From the cell containing the given text, extract its center point as (x, y) coordinate. 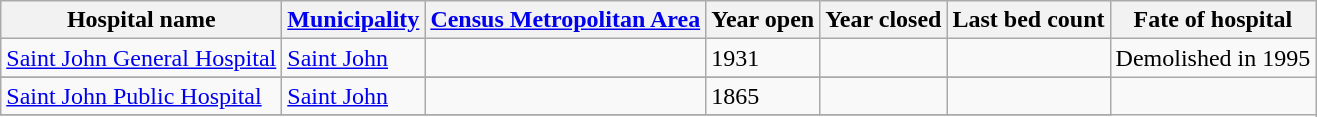
Saint John Public Hospital (142, 96)
Demolished in 1995 (1213, 58)
Fate of hospital (1213, 20)
1865 (763, 96)
Year open (763, 20)
Saint John General Hospital (142, 58)
Municipality (354, 20)
Census Metropolitan Area (566, 20)
Year closed (884, 20)
Hospital name (142, 20)
1931 (763, 58)
Last bed count (1028, 20)
